For the text-containing cell, return its midpoint in [X, Y] coordinate format. 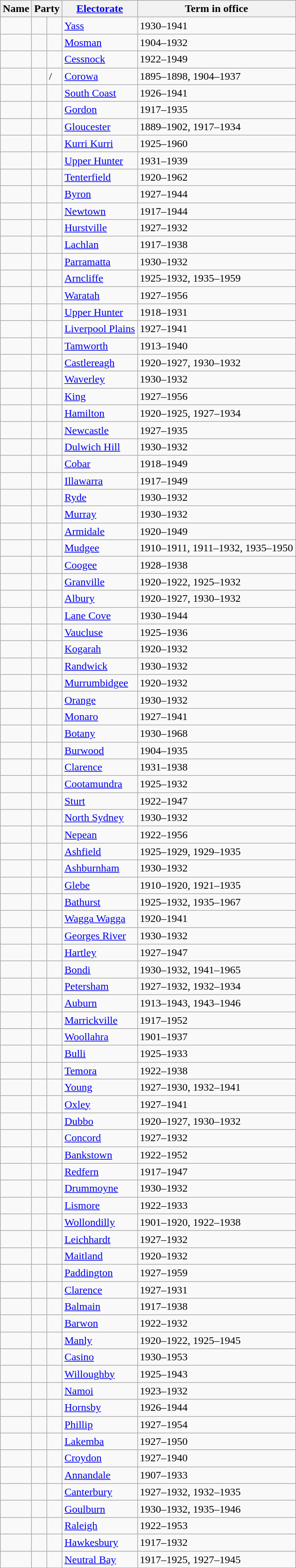
1927–1959 [217, 1273]
Temora [100, 1071]
Tamworth [100, 346]
1910–1920, 1921–1935 [217, 885]
Auburn [100, 1003]
1927–1931 [217, 1290]
Burwood [100, 751]
1917–1935 [217, 110]
Balmain [100, 1307]
Goulburn [100, 1509]
Arncliffe [100, 279]
Ashfield [100, 852]
Glebe [100, 885]
Orange [100, 700]
1923–1932 [217, 1391]
1927–1935 [217, 430]
1922–1949 [217, 59]
Tenterfield [100, 177]
Georges River [100, 936]
Willoughby [100, 1374]
1918–1949 [217, 464]
Casino [100, 1357]
Murray [100, 515]
1922–1938 [217, 1071]
Mudgee [100, 548]
Monaro [100, 716]
Waverley [100, 379]
Kogarah [100, 649]
1925–1932, 1935–1967 [217, 902]
1925–1960 [217, 143]
1920–1922, 1925–1945 [217, 1340]
Barwon [100, 1324]
Namoi [100, 1391]
Cessnock [100, 59]
1920–1922, 1925–1932 [217, 582]
Croydon [100, 1458]
Newtown [100, 211]
1917–1944 [217, 211]
Illawarra [100, 480]
1926–1944 [217, 1408]
1917–1925, 1927–1945 [217, 1559]
1930–1968 [217, 733]
1930–1944 [217, 616]
1927–1947 [217, 952]
1927–1944 [217, 194]
Cootamundra [100, 784]
1895–1898, 1904–1937 [217, 76]
Parramatta [100, 262]
Corowa [100, 76]
1927–1954 [217, 1425]
1930–1941 [217, 26]
1913–1940 [217, 346]
Leichhardt [100, 1239]
Lismore [100, 1205]
Murrumbidgee [100, 683]
1927–1930, 1932–1941 [217, 1088]
Granville [100, 582]
Yass [100, 26]
1930–1932, 1935–1946 [217, 1509]
Ryde [100, 498]
Hartley [100, 952]
Hurstville [100, 228]
Albury [100, 599]
Hornsby [100, 1408]
Annandale [100, 1475]
South Coast [100, 93]
Newcastle [100, 430]
1927–1932, 1932–1934 [217, 986]
1922–1933 [217, 1205]
1925–1936 [217, 632]
Lachlan [100, 245]
Drummoyne [100, 1189]
1925–1932 [217, 784]
Term in office [217, 9]
1910–1911, 1911–1932, 1935–1950 [217, 548]
Phillip [100, 1425]
Maitland [100, 1256]
1922–1952 [217, 1155]
1901–1937 [217, 1037]
1927–1932, 1932–1935 [217, 1492]
Gloucester [100, 127]
Bondi [100, 969]
Gordon [100, 110]
1889–1902, 1917–1934 [217, 127]
Electorate [100, 9]
1907–1933 [217, 1475]
Botany [100, 733]
Nepean [100, 835]
Paddington [100, 1273]
Ashburnham [100, 868]
Cobar [100, 464]
Redfern [100, 1172]
1901–1920, 1922–1938 [217, 1222]
1930–1953 [217, 1357]
Neutral Bay [100, 1559]
Liverpool Plains [100, 329]
1925–1933 [217, 1054]
Canterbury [100, 1492]
1931–1939 [217, 160]
1928–1938 [217, 565]
Hawkesbury [100, 1542]
Petersham [100, 986]
Armidale [100, 531]
Lane Cove [100, 616]
King [100, 396]
1904–1935 [217, 751]
1925–1929, 1929–1935 [217, 852]
1922–1947 [217, 801]
1918–1931 [217, 312]
Manly [100, 1340]
1922–1953 [217, 1525]
Bankstown [100, 1155]
Sturt [100, 801]
Byron [100, 194]
1920–1925, 1927–1934 [217, 413]
1917–1932 [217, 1542]
Bulli [100, 1054]
Woollahra [100, 1037]
Name [16, 9]
Raleigh [100, 1525]
Young [100, 1088]
Bathurst [100, 902]
Dubbo [100, 1121]
Lakemba [100, 1441]
Kurri Kurri [100, 143]
Waratah [100, 295]
1925–1932, 1935–1959 [217, 279]
Party [47, 9]
1927–1940 [217, 1458]
Wagga Wagga [100, 919]
Wollondilly [100, 1222]
Mosman [100, 43]
1913–1943, 1943–1946 [217, 1003]
1926–1941 [217, 93]
1927–1950 [217, 1441]
1922–1956 [217, 835]
Coogee [100, 565]
1920–1949 [217, 531]
North Sydney [100, 818]
1922–1932 [217, 1324]
1920–1941 [217, 919]
1920–1962 [217, 177]
Dulwich Hill [100, 447]
1917–1947 [217, 1172]
1904–1932 [217, 43]
Castlereagh [100, 363]
1931–1938 [217, 767]
1925–1943 [217, 1374]
1917–1949 [217, 480]
Hamilton [100, 413]
Concord [100, 1138]
Randwick [100, 666]
Marrickville [100, 1020]
Vaucluse [100, 632]
/ [54, 76]
1930–1932, 1941–1965 [217, 969]
Oxley [100, 1104]
1917–1952 [217, 1020]
